Return the (X, Y) coordinate for the center point of the cell that contains the specified text.  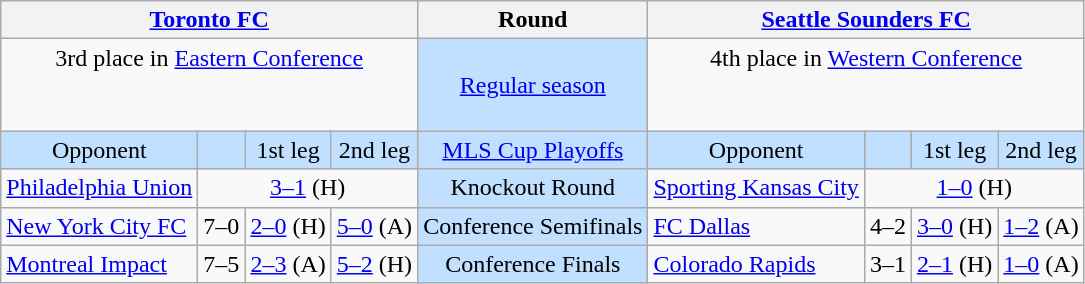
MLS Cup Playoffs (533, 150)
2–3 (A) (288, 264)
New York City FC (100, 226)
3rd place in Eastern Conference (210, 85)
2–1 (H) (954, 264)
3–0 (H) (954, 226)
Colorado Rapids (756, 264)
Montreal Impact (100, 264)
1–0 (H) (974, 188)
7–0 (222, 226)
Toronto FC (210, 20)
5–0 (A) (374, 226)
3–1 (888, 264)
Conference Finals (533, 264)
Round (533, 20)
3–1 (H) (308, 188)
4–2 (888, 226)
5–2 (H) (374, 264)
Philadelphia Union (100, 188)
Seattle Sounders FC (866, 20)
Conference Semifinals (533, 226)
2–0 (H) (288, 226)
1–2 (A) (1041, 226)
Knockout Round (533, 188)
4th place in Western Conference (866, 85)
1–0 (A) (1041, 264)
Regular season (533, 85)
FC Dallas (756, 226)
7–5 (222, 264)
Sporting Kansas City (756, 188)
